Provide the (X, Y) coordinate of the cell's center where the given text is located.  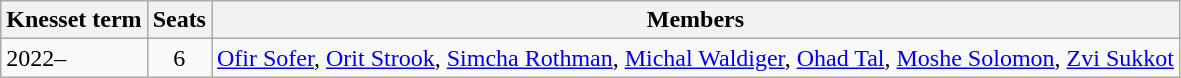
Seats (179, 20)
6 (179, 58)
Members (696, 20)
2022– (74, 58)
Knesset term (74, 20)
Ofir Sofer, Orit Strook, Simcha Rothman, Michal Waldiger, Ohad Tal, Moshe Solomon, Zvi Sukkot (696, 58)
